Scan for the cell matching the given text and deliver its (x, y) coordinate at center. 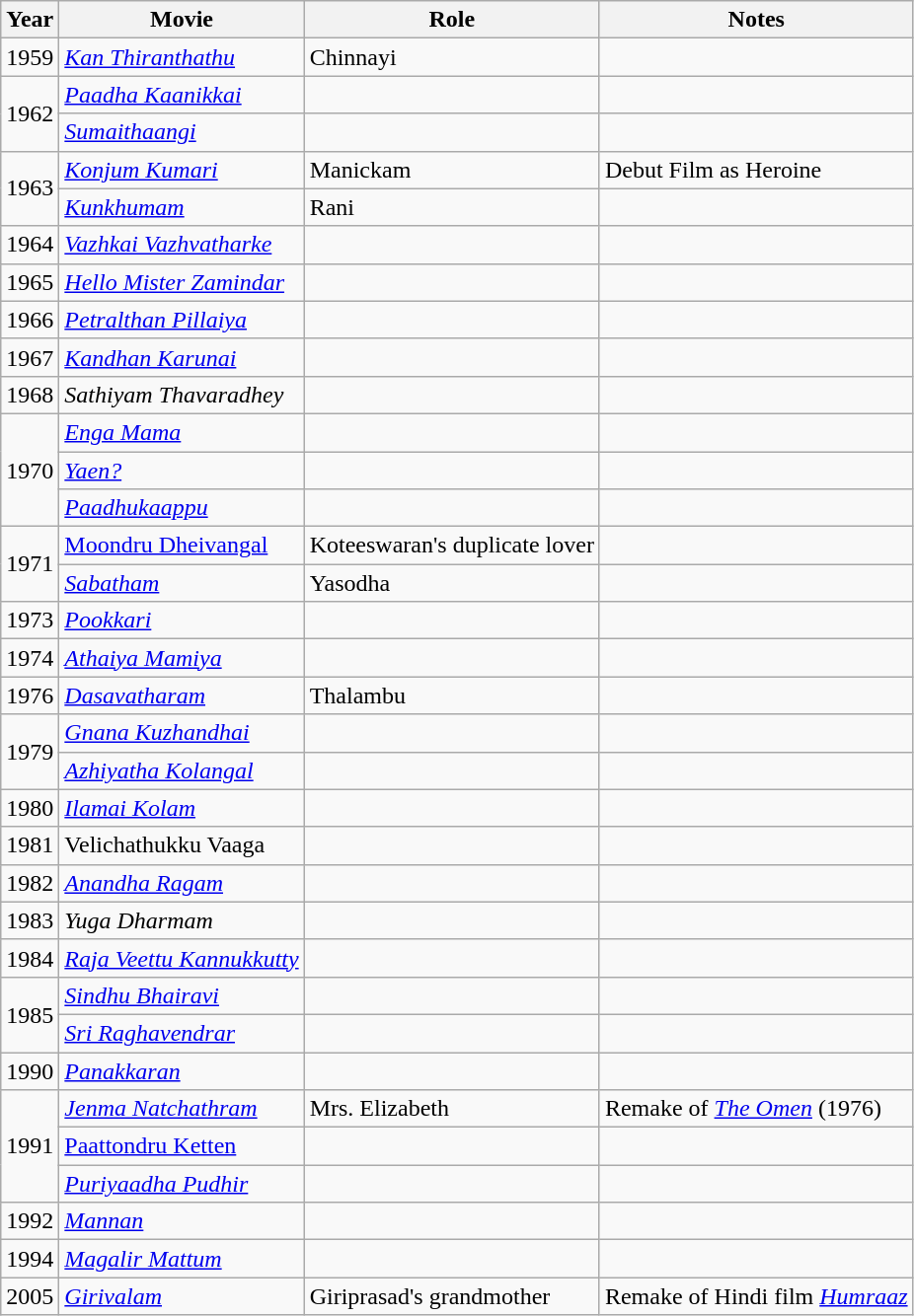
Moondru Dheivangal (182, 546)
2005 (30, 1296)
Gnana Kuzhandhai (182, 733)
1959 (30, 57)
Hello Mister Zamindar (182, 282)
1985 (30, 1014)
Kunkhumam (182, 207)
1994 (30, 1259)
Puriyaadha Pudhir (182, 1184)
1983 (30, 920)
1964 (30, 245)
Magalir Mattum (182, 1259)
1970 (30, 470)
Mannan (182, 1221)
1992 (30, 1221)
Remake of The Omen (1976) (756, 1109)
1981 (30, 845)
Remake of Hindi film Humraaz (756, 1296)
Dasavatharam (182, 695)
Movie (182, 20)
Chinnayi (452, 57)
Debut Film as Heroine (756, 170)
Sabatham (182, 583)
1980 (30, 808)
Sindhu Bhairavi (182, 995)
Sumaithaangi (182, 132)
1982 (30, 883)
Paattondru Ketten (182, 1146)
Kandhan Karunai (182, 357)
Paadhukaappu (182, 508)
Yasodha (452, 583)
Yuga Dharmam (182, 920)
1962 (30, 113)
1966 (30, 320)
1971 (30, 564)
Sri Raghavendrar (182, 1033)
Notes (756, 20)
1974 (30, 658)
Thalambu (452, 695)
Kan Thiranthathu (182, 57)
Paadha Kaanikkai (182, 95)
1979 (30, 752)
Velichathukku Vaaga (182, 845)
Anandha Ragam (182, 883)
Mrs. Elizabeth (452, 1109)
Year (30, 20)
Pookkari (182, 621)
Yaen? (182, 471)
Giriprasad's grandmother (452, 1296)
1963 (30, 188)
1984 (30, 958)
Raja Veettu Kannukkutty (182, 958)
Role (452, 20)
Ilamai Kolam (182, 808)
Panakkaran (182, 1070)
1967 (30, 357)
Sathiyam Thavaradhey (182, 395)
Jenma Natchathram (182, 1109)
Azhiyatha Kolangal (182, 770)
1965 (30, 282)
1976 (30, 695)
Athaiya Mamiya (182, 658)
Enga Mama (182, 432)
Rani (452, 207)
1990 (30, 1070)
Konjum Kumari (182, 170)
1991 (30, 1146)
Petralthan Pillaiya (182, 320)
1973 (30, 621)
Vazhkai Vazhvatharke (182, 245)
Manickam (452, 170)
1968 (30, 395)
Girivalam (182, 1296)
Koteeswaran's duplicate lover (452, 546)
